Locate the cell with the specified text and output its [X, Y] center coordinate. 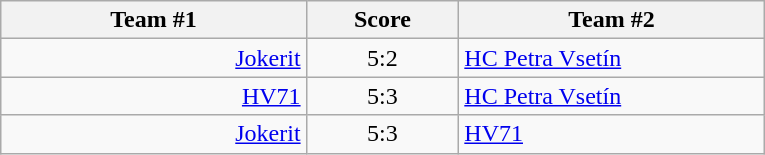
5:2 [382, 58]
Score [382, 20]
Team #1 [154, 20]
Team #2 [612, 20]
